Return the (x, y) coordinate for the center point of the cell that contains the specified text.  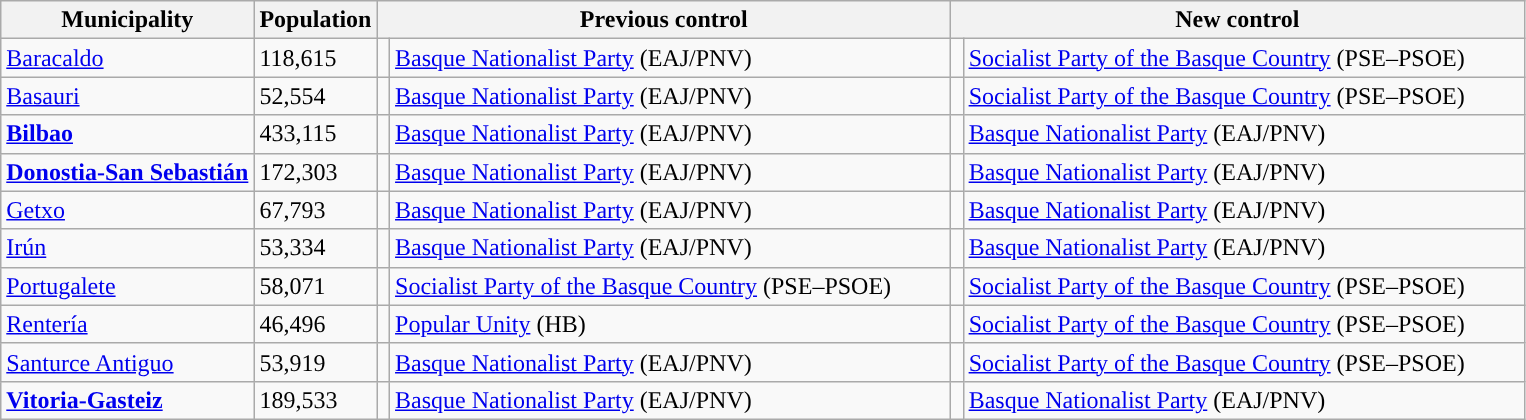
67,793 (316, 210)
52,554 (316, 96)
Basauri (128, 96)
Popular Unity (HB) (670, 324)
Getxo (128, 210)
53,919 (316, 362)
58,071 (316, 286)
189,533 (316, 400)
Santurce Antiguo (128, 362)
118,615 (316, 58)
172,303 (316, 172)
Portugalete (128, 286)
Municipality (128, 20)
Population (316, 20)
Bilbao (128, 134)
New control (1238, 20)
53,334 (316, 248)
Previous control (664, 20)
433,115 (316, 134)
Baracaldo (128, 58)
Donostia-San Sebastián (128, 172)
46,496 (316, 324)
Irún (128, 248)
Vitoria-Gasteiz (128, 400)
Rentería (128, 324)
